Find where the given text appears and provide that cell's center as (X, Y) coordinate. 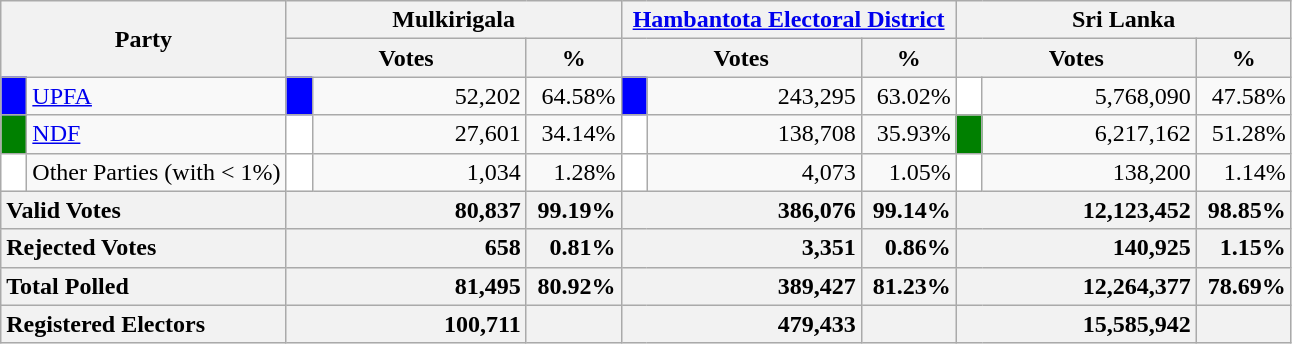
51.28% (1244, 134)
80,837 (406, 210)
UPFA (156, 96)
Total Polled (144, 286)
0.81% (574, 248)
1.05% (908, 172)
63.02% (908, 96)
47.58% (1244, 96)
99.19% (574, 210)
Party (144, 39)
5,768,090 (1089, 96)
81.23% (908, 286)
140,925 (1076, 248)
Other Parties (with < 1%) (156, 172)
NDF (156, 134)
15,585,942 (1076, 324)
35.93% (908, 134)
34.14% (574, 134)
Valid Votes (144, 210)
479,433 (741, 324)
27,601 (419, 134)
Rejected Votes (144, 248)
Mulkirigala (454, 20)
386,076 (741, 210)
12,123,452 (1076, 210)
1,034 (419, 172)
78.69% (1244, 286)
3,351 (741, 248)
1.14% (1244, 172)
12,264,377 (1076, 286)
4,073 (754, 172)
389,427 (741, 286)
Hambantota Electoral District (788, 20)
80.92% (574, 286)
658 (406, 248)
99.14% (908, 210)
138,708 (754, 134)
1.28% (574, 172)
64.58% (574, 96)
81,495 (406, 286)
Registered Electors (144, 324)
100,711 (406, 324)
Sri Lanka (1124, 20)
138,200 (1089, 172)
1.15% (1244, 248)
98.85% (1244, 210)
6,217,162 (1089, 134)
0.86% (908, 248)
243,295 (754, 96)
52,202 (419, 96)
